Return [X, Y] of the center of cell containing provided text 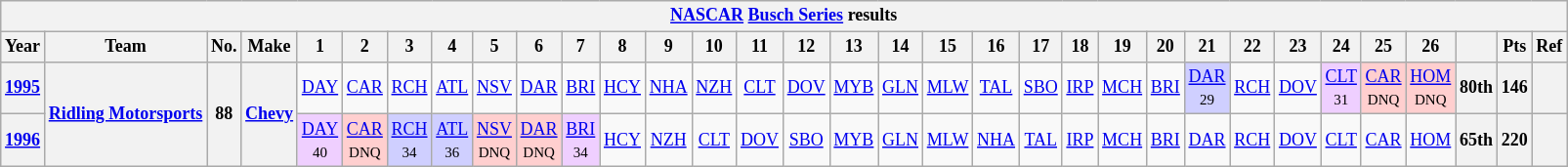
Pts [1514, 47]
Ref [1549, 47]
15 [948, 47]
DAY [319, 88]
23 [1298, 47]
9 [668, 47]
20 [1165, 47]
21 [1208, 47]
146 [1514, 88]
6 [539, 47]
DAR29 [1208, 88]
65th [1477, 141]
ATL36 [452, 141]
1 [319, 47]
Ridling Motorsports [125, 113]
26 [1430, 47]
No. [225, 47]
Chevy [270, 113]
24 [1340, 47]
1996 [23, 141]
88 [225, 113]
220 [1514, 141]
4 [452, 47]
1995 [23, 88]
CLT31 [1340, 88]
5 [494, 47]
80th [1477, 88]
19 [1123, 47]
DARDNQ [539, 141]
16 [996, 47]
NASCAR Busch Series results [784, 16]
HOM [1430, 141]
22 [1252, 47]
3 [409, 47]
HOMDNQ [1430, 88]
NSVDNQ [494, 141]
7 [580, 47]
NSV [494, 88]
Make [270, 47]
BRI34 [580, 141]
18 [1081, 47]
12 [806, 47]
Team [125, 47]
8 [623, 47]
10 [714, 47]
RCH34 [409, 141]
ATL [452, 88]
2 [364, 47]
Year [23, 47]
25 [1383, 47]
14 [901, 47]
17 [1040, 47]
DAY40 [319, 141]
11 [760, 47]
13 [854, 47]
